Detect which cell encompasses the target text, then output its (x, y) center coordinate. 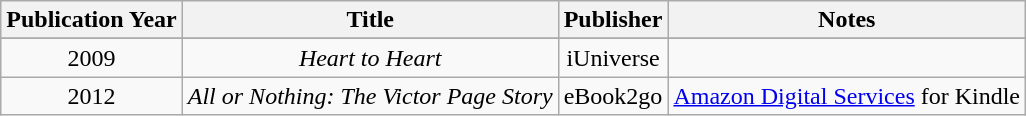
Publisher (613, 20)
2009 (92, 58)
Publication Year (92, 20)
All or Nothing: The Victor Page Story (370, 96)
Notes (847, 20)
Title (370, 20)
2012 (92, 96)
Amazon Digital Services for Kindle (847, 96)
eBook2go (613, 96)
iUniverse (613, 58)
Heart to Heart (370, 58)
